Return the [X, Y] coordinate for the center point of the cell that contains the specified text.  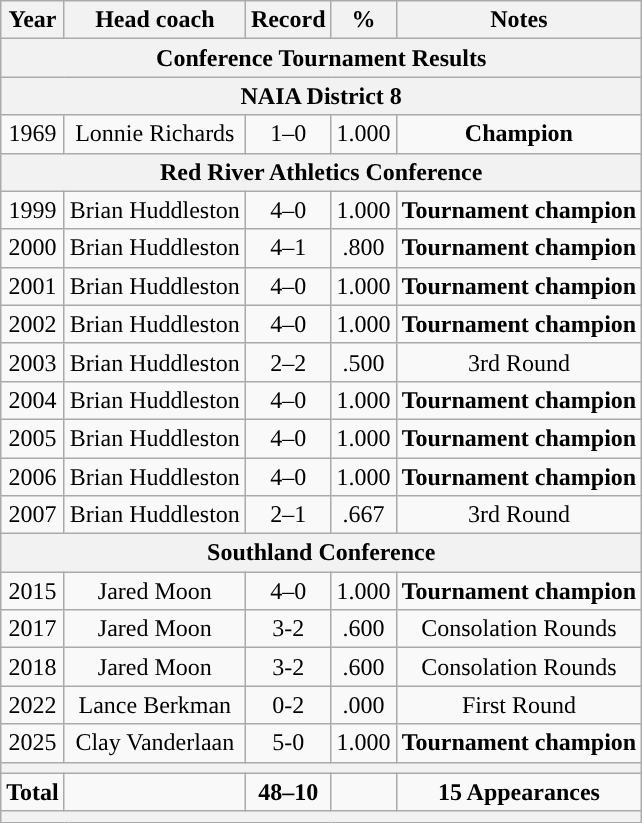
1999 [33, 210]
Southland Conference [322, 553]
2006 [33, 477]
2001 [33, 286]
% [364, 20]
Head coach [154, 20]
5-0 [288, 743]
Record [288, 20]
2017 [33, 629]
.500 [364, 362]
15 Appearances [519, 792]
.800 [364, 248]
2005 [33, 438]
2002 [33, 324]
Red River Athletics Conference [322, 172]
First Round [519, 705]
Clay Vanderlaan [154, 743]
0-2 [288, 705]
1–0 [288, 134]
48–10 [288, 792]
2022 [33, 705]
Lance Berkman [154, 705]
2–2 [288, 362]
2018 [33, 667]
Conference Tournament Results [322, 58]
2025 [33, 743]
Lonnie Richards [154, 134]
2000 [33, 248]
.667 [364, 515]
2015 [33, 591]
.000 [364, 705]
Total [33, 792]
2004 [33, 400]
Notes [519, 20]
Year [33, 20]
4–1 [288, 248]
2–1 [288, 515]
1969 [33, 134]
2007 [33, 515]
NAIA District 8 [322, 96]
2003 [33, 362]
Champion [519, 134]
